Pinpoint the cell where the given text exists, returning its (X, Y) midpoint coordinate. 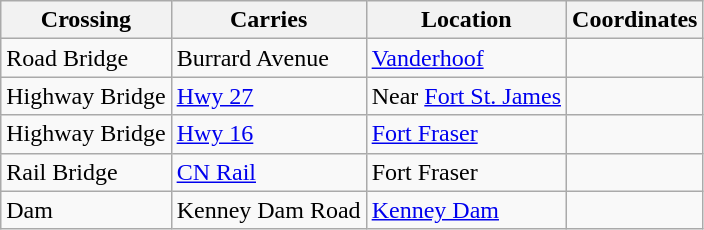
Carries (268, 20)
Dam (86, 210)
Crossing (86, 20)
Location (466, 20)
Burrard Avenue (268, 58)
Hwy 27 (268, 96)
Rail Bridge (86, 172)
Road Bridge (86, 58)
Kenney Dam Road (268, 210)
Vanderhoof (466, 58)
Hwy 16 (268, 134)
CN Rail (268, 172)
Coordinates (635, 20)
Kenney Dam (466, 210)
Near Fort St. James (466, 96)
